Scan for the cell matching the given text and deliver its [x, y] coordinate at center. 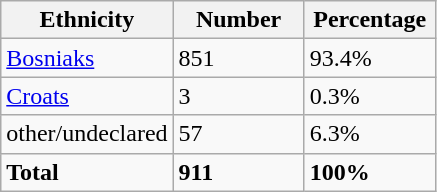
0.3% [370, 96]
Croats [87, 96]
Bosniaks [87, 58]
Number [238, 20]
911 [238, 172]
Percentage [370, 20]
100% [370, 172]
3 [238, 96]
Total [87, 172]
other/undeclared [87, 134]
93.4% [370, 58]
6.3% [370, 134]
851 [238, 58]
Ethnicity [87, 20]
57 [238, 134]
